Determine the [X, Y] coordinate at the center of the cell enclosing the given text.  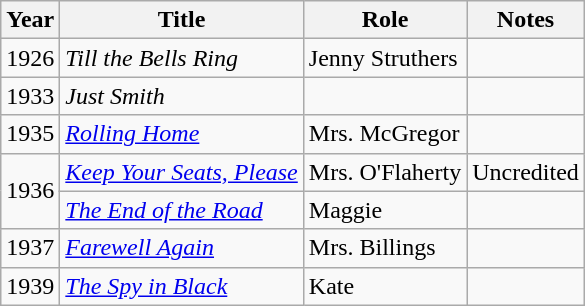
Notes [526, 20]
1935 [30, 134]
Mrs. McGregor [384, 134]
Maggie [384, 210]
Year [30, 20]
1939 [30, 286]
The Spy in Black [182, 286]
Role [384, 20]
Title [182, 20]
1937 [30, 248]
1936 [30, 191]
Kate [384, 286]
Till the Bells Ring [182, 58]
1926 [30, 58]
Keep Your Seats, Please [182, 172]
1933 [30, 96]
Just Smith [182, 96]
The End of the Road [182, 210]
Farewell Again [182, 248]
Jenny Struthers [384, 58]
Uncredited [526, 172]
Rolling Home [182, 134]
Mrs. O'Flaherty [384, 172]
Mrs. Billings [384, 248]
